Extract the [x, y] coordinate from the center of the cell holding the provided text.  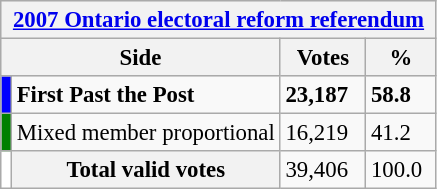
2007 Ontario electoral reform referendum [219, 20]
First Past the Post [146, 95]
Total valid votes [146, 170]
100.0 [402, 170]
58.8 [402, 95]
16,219 [323, 133]
Side [140, 58]
39,406 [323, 170]
Mixed member proportional [146, 133]
41.2 [402, 133]
Votes [323, 58]
% [402, 58]
23,187 [323, 95]
